Return the [x, y] coordinate for the center point of the cell that contains the specified text.  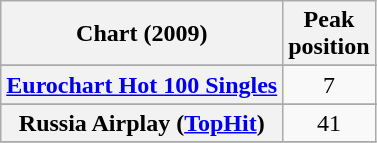
Peakposition [329, 34]
41 [329, 123]
Eurochart Hot 100 Singles [142, 85]
Chart (2009) [142, 34]
7 [329, 85]
Russia Airplay (TopHit) [142, 123]
